Search for the cell housing the specified text and yield its (x, y) center coordinate. 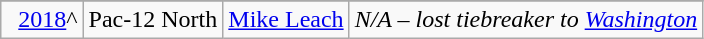
Mike Leach (286, 20)
Pac-12 North (153, 20)
2018^ (42, 20)
N/A – lost tiebreaker to Washington (526, 20)
